Pinpoint the cell where the given text exists, returning its [X, Y] midpoint coordinate. 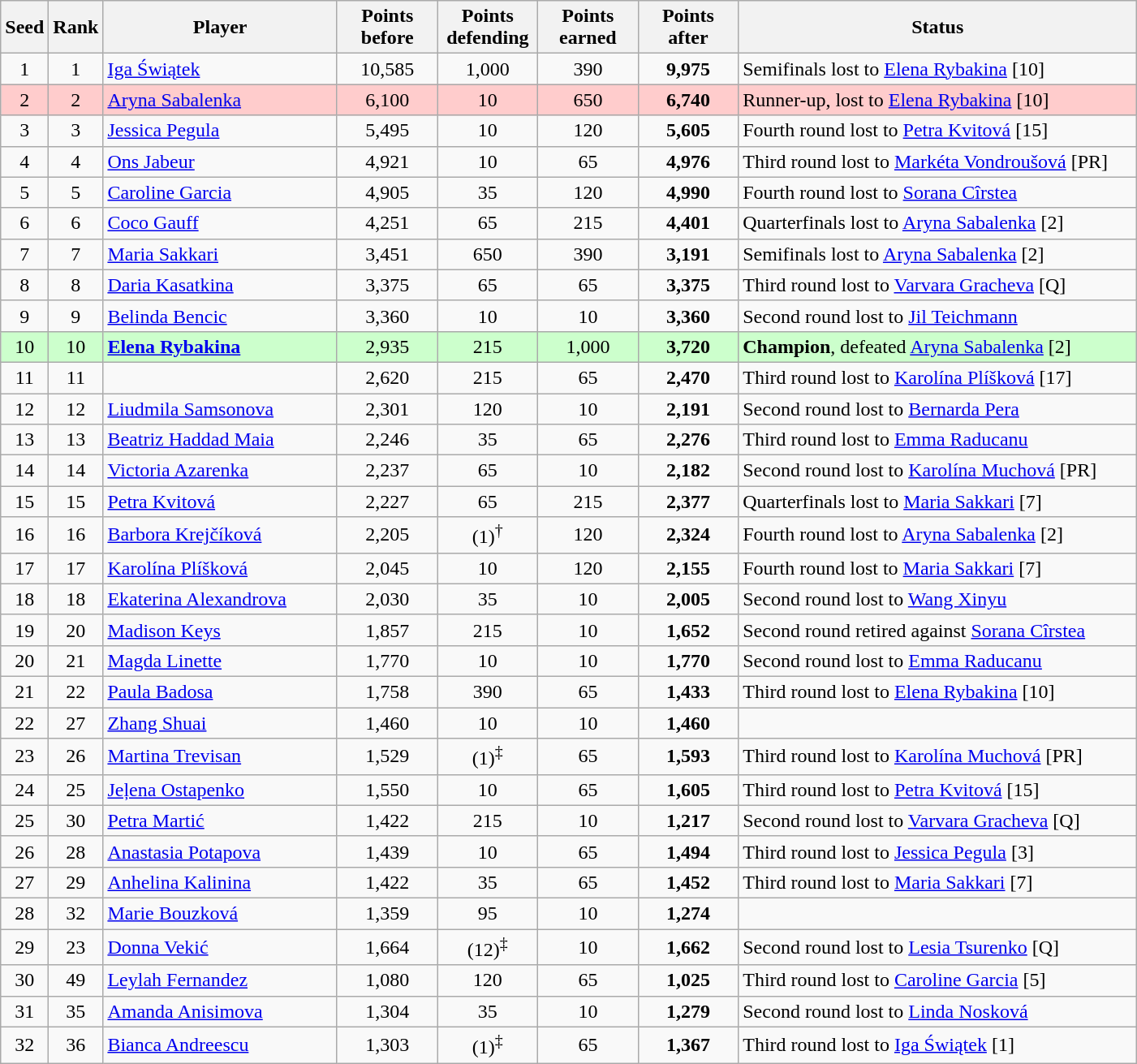
Second round retired against Sorana Cîrstea [938, 630]
Beatriz Haddad Maia [221, 440]
Liudmila Samsonova [221, 408]
Fourth round lost to Petra Kvitová [15] [938, 131]
Daria Kasatkina [221, 285]
1,359 [387, 913]
Madison Keys [221, 630]
49 [76, 980]
Jeļena Ostapenko [221, 790]
Third round lost to Varvara Gracheva [Q] [938, 285]
1,367 [688, 1045]
2,377 [688, 502]
Second round lost to Jil Teichmann [938, 316]
1,439 [387, 851]
2,182 [688, 471]
Anhelina Kalinina [221, 882]
Fourth round lost to Sorana Cîrstea [938, 192]
Player [221, 28]
Second round lost to Lesia Tsurenko [Q] [938, 948]
19 [24, 630]
Elena Rybakina [221, 347]
24 [24, 790]
1,652 [688, 630]
Third round lost to Elena Rybakina [10] [938, 692]
Third round lost to Caroline Garcia [5] [938, 980]
Points defending [488, 28]
Amanda Anisimova [221, 1011]
2,237 [387, 471]
5,495 [387, 131]
Coco Gauff [221, 223]
3,451 [387, 254]
Aryna Sabalenka [221, 100]
Maria Sakkari [221, 254]
Paula Badosa [221, 692]
Donna Vekić [221, 948]
1,274 [688, 913]
2,205 [387, 536]
Third round lost to Maria Sakkari [7] [938, 882]
(12)‡ [488, 948]
Marie Bouzková [221, 913]
1,025 [688, 980]
3,191 [688, 254]
1,664 [387, 948]
1,550 [387, 790]
Third round lost to Iga Świątek [1] [938, 1045]
Second round lost to Emma Raducanu [938, 661]
95 [488, 913]
Anastasia Potapova [221, 851]
Quarterfinals lost to Maria Sakkari [7] [938, 502]
1,279 [688, 1011]
2,246 [387, 440]
Points earned [588, 28]
Leylah Fernandez [221, 980]
2,030 [387, 599]
Semifinals lost to Elena Rybakina [10] [938, 69]
Second round lost to Linda Nosková [938, 1011]
9,975 [688, 69]
Jessica Pegula [221, 131]
Victoria Azarenka [221, 471]
Semifinals lost to Aryna Sabalenka [2] [938, 254]
2,935 [387, 347]
6,100 [387, 100]
Status [938, 28]
4,921 [387, 162]
2,191 [688, 408]
2,227 [387, 502]
Third round lost to Petra Kvitová [15] [938, 790]
Barbora Krejčíková [221, 536]
4,976 [688, 162]
Third round lost to Markéta Vondroušová [PR] [938, 162]
Iga Świątek [221, 69]
Champion, defeated Aryna Sabalenka [2] [938, 347]
2,045 [387, 568]
Quarterfinals lost to Aryna Sabalenka [2] [938, 223]
Seed [24, 28]
Points after [688, 28]
Third round lost to Emma Raducanu [938, 440]
2,155 [688, 568]
36 [76, 1045]
2,470 [688, 377]
Martina Trevisan [221, 756]
Fourth round lost to Maria Sakkari [7] [938, 568]
2,276 [688, 440]
31 [24, 1011]
1,857 [387, 630]
1,433 [688, 692]
4,905 [387, 192]
10,585 [387, 69]
1,605 [688, 790]
Petra Martić [221, 821]
Zhang Shuai [221, 723]
4,990 [688, 192]
Karolína Plíšková [221, 568]
Magda Linette [221, 661]
1,217 [688, 821]
1,529 [387, 756]
1,494 [688, 851]
Fourth round lost to Aryna Sabalenka [2] [938, 536]
Third round lost to Karolína Muchová [PR] [938, 756]
1,304 [387, 1011]
Third round lost to Karolína Plíšková [17] [938, 377]
4,401 [688, 223]
2,324 [688, 536]
Ekaterina Alexandrova [221, 599]
Second round lost to Varvara Gracheva [Q] [938, 821]
5,605 [688, 131]
3,720 [688, 347]
Third round lost to Jessica Pegula [3] [938, 851]
2,620 [387, 377]
(1)† [488, 536]
1,593 [688, 756]
Bianca Andreescu [221, 1045]
Belinda Bencic [221, 316]
Petra Kvitová [221, 502]
1,662 [688, 948]
1,303 [387, 1045]
Caroline Garcia [221, 192]
1,080 [387, 980]
Second round lost to Karolína Muchová [PR] [938, 471]
Rank [76, 28]
1,452 [688, 882]
2,005 [688, 599]
Points before [387, 28]
1,758 [387, 692]
2,301 [387, 408]
Runner-up, lost to Elena Rybakina [10] [938, 100]
Ons Jabeur [221, 162]
4,251 [387, 223]
Second round lost to Wang Xinyu [938, 599]
6,740 [688, 100]
Second round lost to Bernarda Pera [938, 408]
